Search for the cell housing the specified text and yield its [X, Y] center coordinate. 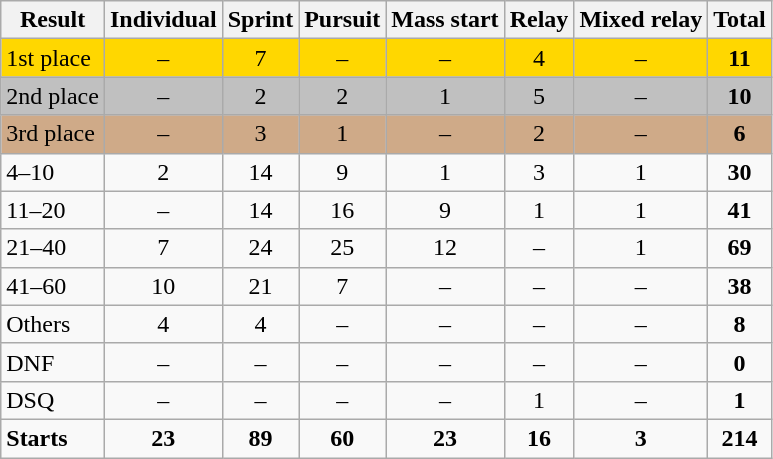
8 [740, 324]
41–60 [53, 286]
38 [740, 286]
0 [740, 362]
69 [740, 248]
25 [342, 248]
21 [260, 286]
Mixed relay [641, 20]
41 [740, 210]
214 [740, 438]
24 [260, 248]
Mass start [445, 20]
Pursuit [342, 20]
11 [740, 58]
12 [445, 248]
4–10 [53, 172]
3rd place [53, 134]
DNF [53, 362]
1st place [53, 58]
60 [342, 438]
Individual [163, 20]
DSQ [53, 400]
2nd place [53, 96]
30 [740, 172]
6 [740, 134]
Others [53, 324]
Relay [539, 20]
21–40 [53, 248]
89 [260, 438]
Starts [53, 438]
Total [740, 20]
Result [53, 20]
11–20 [53, 210]
Sprint [260, 20]
5 [539, 96]
